From the cell containing the given text, extract its center point as (X, Y) coordinate. 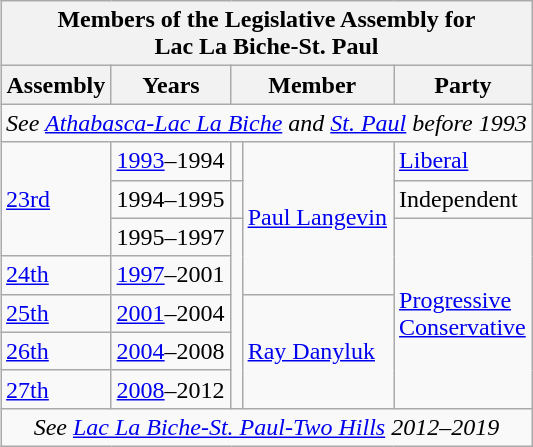
Liberal (464, 161)
27th (56, 389)
Party (464, 85)
Ray Danyluk (318, 351)
26th (56, 351)
23rd (56, 199)
Assembly (56, 85)
Paul Langevin (318, 218)
2004–2008 (171, 351)
1994–1995 (171, 199)
1997–2001 (171, 275)
Progressive Conservative (464, 313)
1995–1997 (171, 237)
24th (56, 275)
25th (56, 313)
Years (171, 85)
1993–1994 (171, 161)
See Athabasca-Lac La Biche and St. Paul before 1993 (267, 123)
Member (312, 85)
2001–2004 (171, 313)
Independent (464, 199)
See Lac La Biche-St. Paul-Two Hills 2012–2019 (267, 427)
2008–2012 (171, 389)
Members of the Legislative Assembly forLac La Biche-St. Paul (267, 34)
